Output the (x, y) coordinate of the center of the cell containing the given text.  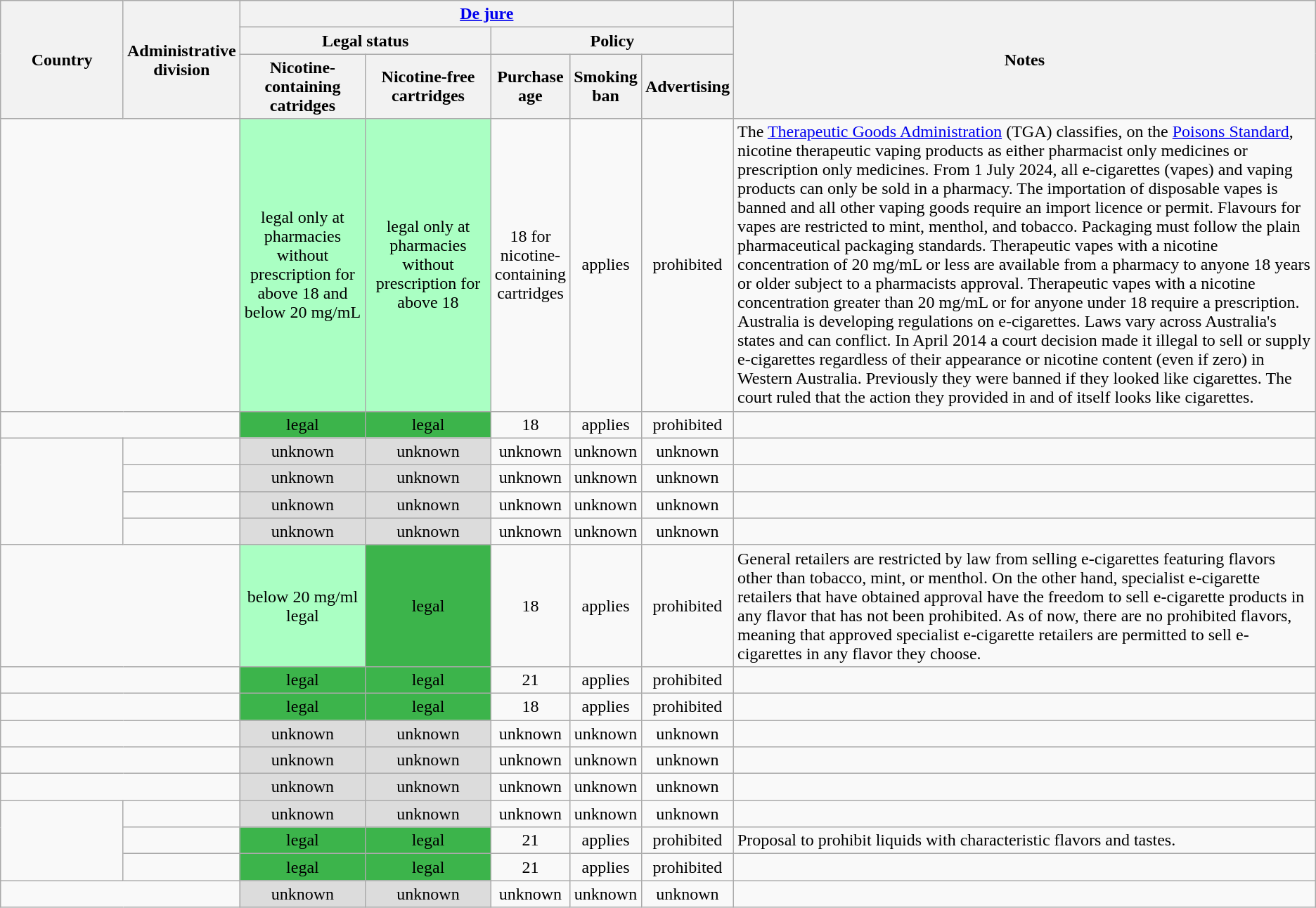
Policy (612, 41)
legal only at pharmacies without prescription for above 18 and below 20 mg/mL (302, 265)
Purchase age (530, 86)
Nicotine-free cartridges (429, 86)
below 20 mg/ml legal (302, 606)
Advertising (688, 86)
Administrative division (181, 60)
Nicotine-containing catridges (302, 86)
18 for nicotine-containing cartridges (530, 265)
Proposal to prohibit liquids with characteristic flavors and tastes. (1024, 841)
Legal status (366, 41)
Notes (1024, 60)
De jure (486, 14)
legal only at pharmacies without prescription for above 18 (429, 265)
Country (62, 60)
Smoking ban (606, 86)
